Scan for the cell matching the given text and deliver its (X, Y) coordinate at center. 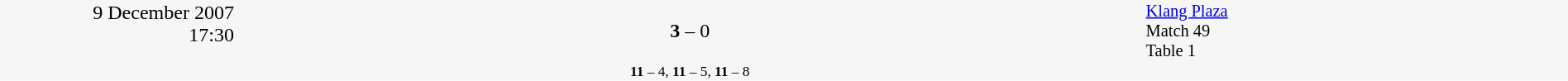
11 – 4, 11 – 5, 11 – 8 (690, 71)
Klang PlazaMatch 49Table 1 (1356, 31)
3 – 0 (690, 31)
9 December 200717:30 (117, 40)
